Locate the cell with the specified text and output its [x, y] center coordinate. 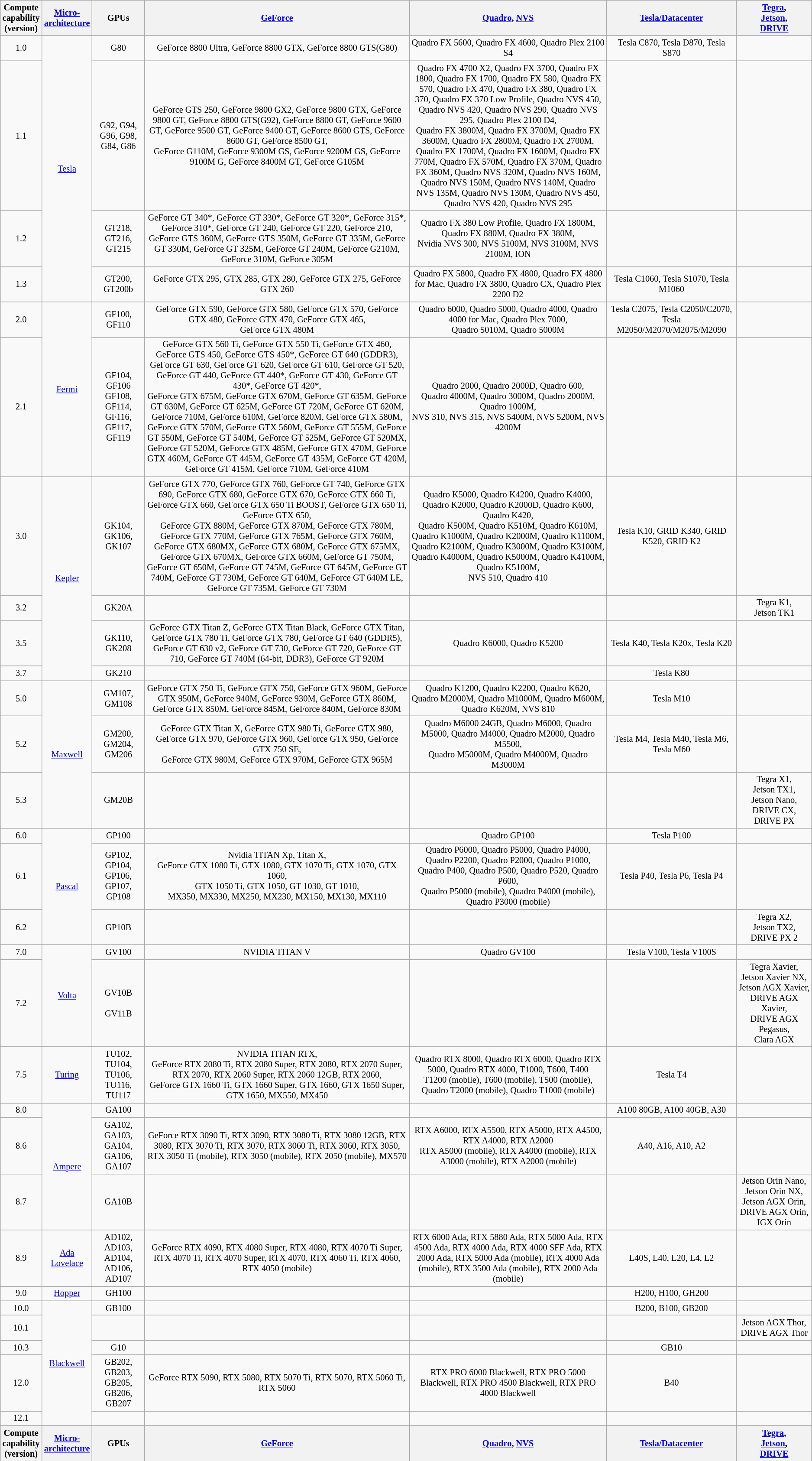
7.5 [21, 1075]
2.0 [21, 320]
L40S, L40, L20, L4, L2 [672, 1258]
8.0 [21, 1110]
Ada Lovelace [67, 1258]
Tegra X1,Jetson TX1,Jetson Nano,DRIVE CX,DRIVE PX [774, 800]
Quadro M6000 24GB, Quadro M6000, Quadro M5000, Quadro M4000, Quadro M2000, Quadro M5500,Quadro M5000M, Quadro M4000M, Quadro M3000M [508, 744]
8.6 [21, 1146]
Ampere [67, 1166]
Pascal [67, 886]
Tesla M4, Tesla M40, Tesla M6, Tesla M60 [672, 744]
Tesla T4 [672, 1075]
GV100 [119, 952]
Tegra Xavier,Jetson Xavier NX,Jetson AGX Xavier,DRIVE AGX Xavier,DRIVE AGX Pegasus,Clara AGX [774, 1003]
TU102, TU104, TU106, TU116, TU117 [119, 1075]
6.1 [21, 876]
1.3 [21, 284]
Tesla K10, GRID K340, GRID K520, GRID K2 [672, 536]
Kepler [67, 579]
GM200, GM204, GM206 [119, 744]
GK110, GK208 [119, 643]
Tesla [67, 169]
GA102, GA103, GA104, GA106, GA107 [119, 1146]
GA10B [119, 1202]
G92, G94, G96, G98, G84, G86 [119, 136]
Maxwell [67, 755]
GP10B [119, 927]
GeForce 8800 Ultra, GeForce 8800 GTX, GeForce 8800 GTS(G80) [277, 48]
12.1 [21, 1418]
GB100 [119, 1308]
5.2 [21, 744]
Tesla K80 [672, 673]
GT218, GT216, GT215 [119, 238]
Tesla P40, Tesla P6, Tesla P4 [672, 876]
12.0 [21, 1383]
1.2 [21, 238]
B40 [672, 1383]
8.7 [21, 1202]
Quadro FX 380 Low Profile, Quadro FX 1800M, Quadro FX 880M, Quadro FX 380M,Nvidia NVS 300, NVS 5100M, NVS 3100M, NVS 2100M, ION [508, 238]
GeForce GTX 590, GeForce GTX 580, GeForce GTX 570, GeForce GTX 480, GeForce GTX 470, GeForce GTX 465,GeForce GTX 480M [277, 320]
RTX PRO 6000 Blackwell, RTX PRO 5000 Blackwell, RTX PRO 4500 Blackwell, RTX PRO 4000 Blackwell [508, 1383]
3.0 [21, 536]
GA100 [119, 1110]
Tesla C1060, Tesla S1070, Tesla M1060 [672, 284]
3.5 [21, 643]
GK104, GK106, GK107 [119, 536]
H200, H100, GH200 [672, 1293]
GF100, GF110 [119, 320]
10.1 [21, 1328]
Quadro GV100 [508, 952]
GM20B [119, 800]
GV10BGV11B [119, 1003]
10.3 [21, 1347]
Turing [67, 1075]
Tesla P100 [672, 836]
GB202, GB203, GB205, GB206, GB207 [119, 1383]
6.0 [21, 836]
GT200, GT200b [119, 284]
Tesla K40, Tesla K20x, Tesla K20 [672, 643]
GB10 [672, 1347]
7.0 [21, 952]
9.0 [21, 1293]
3.7 [21, 673]
RTX A6000, RTX A5500, RTX A5000, RTX A4500, RTX A4000, RTX A2000 RTX A5000 (mobile), RTX A4000 (mobile), RTX A3000 (mobile), RTX A2000 (mobile) [508, 1146]
GH100 [119, 1293]
Quadro FX 5800, Quadro FX 4800, Quadro FX 4800 for Mac, Quadro FX 3800, Quadro CX, Quadro Plex 2200 D2 [508, 284]
A100 80GB, A100 40GB, A30 [672, 1110]
5.0 [21, 698]
GeForce RTX 5090, RTX 5080, RTX 5070 Ti, RTX 5070, RTX 5060 Ti, RTX 5060 [277, 1383]
Volta [67, 996]
2.1 [21, 407]
6.2 [21, 927]
GM107, GM108 [119, 698]
G80 [119, 48]
Tesla M10 [672, 698]
A40, A16, A10, A2 [672, 1146]
B200, B100, GB200 [672, 1308]
1.0 [21, 48]
8.9 [21, 1258]
7.2 [21, 1003]
Tesla V100, Tesla V100S [672, 952]
1.1 [21, 136]
GP100 [119, 836]
Quadro K1200, Quadro K2200, Quadro K620, Quadro M2000M, Quadro M1000M, Quadro M600M, Quadro K620M, NVS 810 [508, 698]
GP102, GP104, GP106, GP107, GP108 [119, 876]
Fermi [67, 389]
Hopper [67, 1293]
3.2 [21, 608]
AD102, AD103, AD104, AD106, AD107 [119, 1258]
Tesla C870, Tesla D870, Tesla S870 [672, 48]
GF104, GF106 GF108, GF114, GF116, GF117, GF119 [119, 407]
Jetson AGX Thor,DRIVE AGX Thor [774, 1328]
Tesla C2075, Tesla C2050/C2070, Tesla M2050/M2070/M2075/M2090 [672, 320]
Blackwell [67, 1363]
Tegra K1,Jetson TK1 [774, 608]
Quadro 2000, Quadro 2000D, Quadro 600,Quadro 4000M, Quadro 3000M, Quadro 2000M, Quadro 1000M,NVS 310, NVS 315, NVS 5400M, NVS 5200M, NVS 4200M [508, 407]
G10 [119, 1347]
5.3 [21, 800]
Quadro GP100 [508, 836]
NVIDIA TITAN V [277, 952]
Quadro 6000, Quadro 5000, Quadro 4000, Quadro 4000 for Mac, Quadro Plex 7000,Quadro 5010M, Quadro 5000M [508, 320]
GK20A [119, 608]
Quadro K6000, Quadro K5200 [508, 643]
GeForce RTX 4090, RTX 4080 Super, RTX 4080, RTX 4070 Ti Super, RTX 4070 Ti, RTX 4070 Super, RTX 4070, RTX 4060 Ti, RTX 4060, RTX 4050 (mobile) [277, 1258]
GeForce GTX 295, GTX 285, GTX 280, GeForce GTX 275, GeForce GTX 260 [277, 284]
Jetson Orin Nano,Jetson Orin NX,Jetson AGX Orin,DRIVE AGX Orin,IGX Orin [774, 1202]
Tegra X2, Jetson TX2, DRIVE PX 2 [774, 927]
Quadro FX 5600, Quadro FX 4600, Quadro Plex 2100 S4 [508, 48]
GK210 [119, 673]
10.0 [21, 1308]
